Return the [X, Y] coordinate for the center point of the cell that contains the specified text.  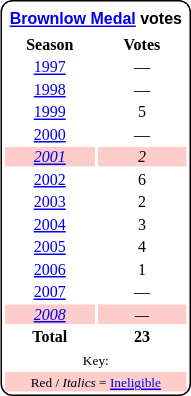
Total [50, 337]
3 [142, 224]
5 [142, 112]
2001 [50, 157]
2005 [50, 247]
1998 [50, 90]
Votes [142, 44]
23 [142, 337]
1 [142, 270]
1999 [50, 112]
2006 [50, 270]
Brownlow Medal votes [96, 18]
2004 [50, 224]
Season [50, 44]
2003 [50, 202]
1997 [50, 67]
4 [142, 247]
2000 [50, 134]
2007 [50, 292]
6 [142, 180]
2008 [50, 314]
2002 [50, 180]
Key: [96, 360]
Red / Italics = Ineligible [96, 382]
